Determine the [X, Y] coordinate at the center of the cell enclosing the given text.  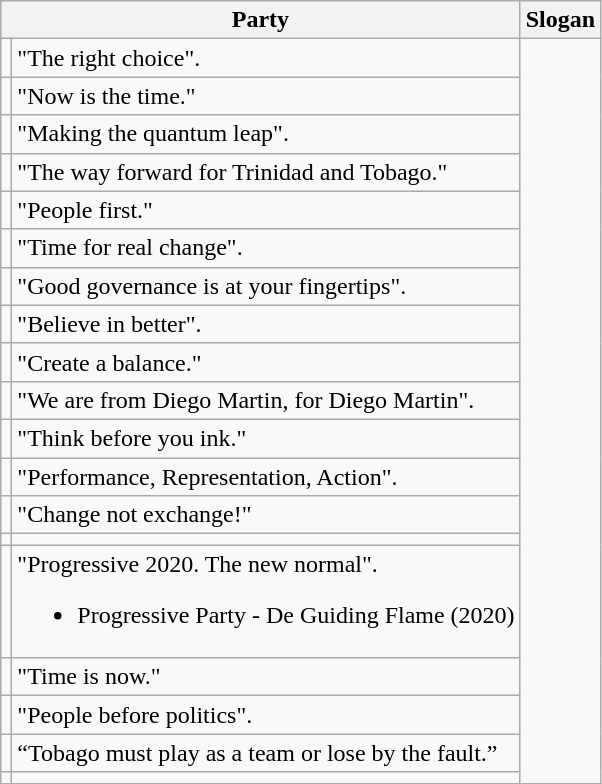
"Good governance is at your fingertips". [266, 286]
"Create a balance." [266, 362]
"The right choice". [266, 58]
"Believe in better". [266, 324]
"Change not exchange!" [266, 515]
"Think before you ink." [266, 438]
"People first." [266, 210]
"Making the quantum leap". [266, 134]
“Tobago must play as a team or lose by the fault.” [266, 753]
"Performance, Representation, Action". [266, 477]
Party [260, 20]
"Time is now." [266, 677]
"Progressive 2020. The new normal".Progressive Party - De Guiding Flame (2020) [266, 602]
"People before politics". [266, 715]
"The way forward for Trinidad and Tobago." [266, 172]
"Now is the time." [266, 96]
Slogan [560, 20]
"We are from Diego Martin, for Diego Martin". [266, 400]
"Time for real change". [266, 248]
